Extract the [X, Y] coordinate from the center of the cell holding the provided text.  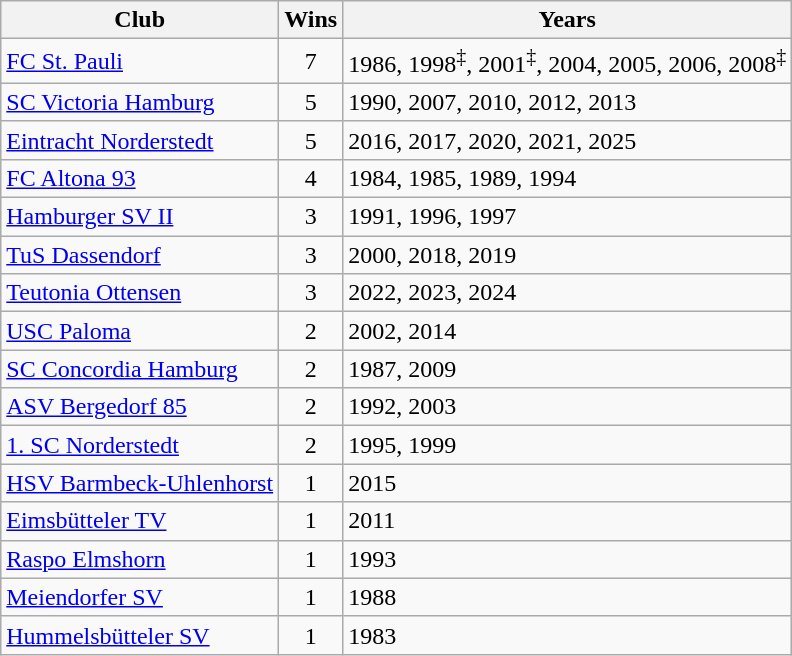
1987, 2009 [568, 369]
Hamburger SV II [140, 217]
Hummelsbütteler SV [140, 635]
1983 [568, 635]
4 [311, 178]
1984, 1985, 1989, 1994 [568, 178]
1986, 1998‡, 2001‡, 2004, 2005, 2006, 2008‡ [568, 62]
TuS Dassendorf [140, 255]
USC Paloma [140, 331]
7 [311, 62]
Club [140, 20]
2002, 2014 [568, 331]
2000, 2018, 2019 [568, 255]
1991, 1996, 1997 [568, 217]
2022, 2023, 2024 [568, 293]
1995, 1999 [568, 445]
Raspo Elmshorn [140, 559]
2015 [568, 483]
1992, 2003 [568, 407]
SC Concordia Hamburg [140, 369]
Teutonia Ottensen [140, 293]
FC St. Pauli [140, 62]
2016, 2017, 2020, 2021, 2025 [568, 140]
ASV Bergedorf 85 [140, 407]
Eintracht Norderstedt [140, 140]
Years [568, 20]
1. SC Norderstedt [140, 445]
SC Victoria Hamburg [140, 102]
Meiendorfer SV [140, 597]
Wins [311, 20]
1990, 2007, 2010, 2012, 2013 [568, 102]
1988 [568, 597]
HSV Barmbeck-Uhlenhorst [140, 483]
Eimsbütteler TV [140, 521]
FC Altona 93 [140, 178]
2011 [568, 521]
1993 [568, 559]
